Identify which cell holds the provided text, then report its (X, Y) central coordinate. 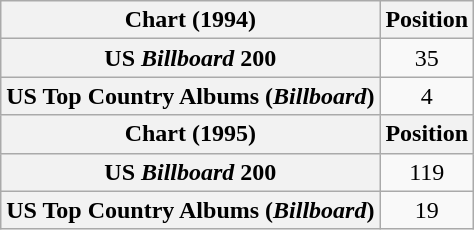
35 (427, 58)
Chart (1994) (190, 20)
4 (427, 96)
119 (427, 172)
19 (427, 210)
Chart (1995) (190, 134)
